For the text-containing cell, return its midpoint in (X, Y) coordinate format. 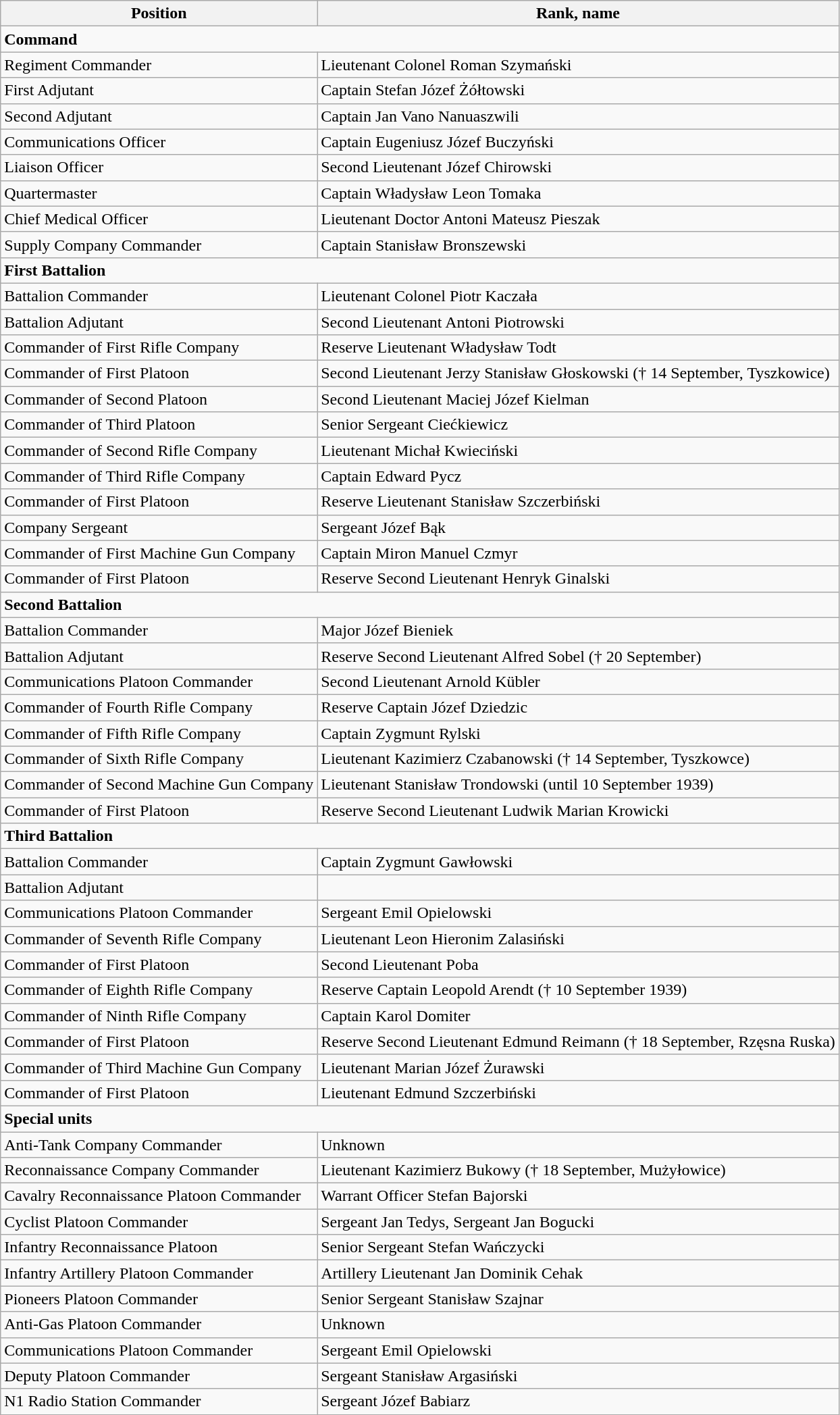
Reconnaissance Company Commander (159, 1170)
Sergeant Jan Tedys, Sergeant Jan Bogucki (578, 1222)
Lieutenant Kazimierz Bukowy († 18 September, Mużyłowice) (578, 1170)
Commander of Second Rifle Company (159, 451)
Reserve Second Lieutenant Edmund Reimann († 18 September, Rzęsna Ruska) (578, 1041)
Captain Karol Domiter (578, 1016)
Lieutenant Doctor Antoni Mateusz Pieszak (578, 219)
Major Józef Bieniek (578, 630)
Supply Company Commander (159, 245)
Senior Sergeant Ciećkiewicz (578, 425)
Captain Edward Pycz (578, 476)
First Adjutant (159, 91)
Lieutenant Marian Józef Żurawski (578, 1067)
Commander of Third Rifle Company (159, 476)
Second Adjutant (159, 116)
Command (420, 39)
Reserve Second Lieutenant Henryk Ginalski (578, 579)
Commander of First Rifle Company (159, 348)
Commander of Second Platoon (159, 399)
Lieutenant Edmund Szczerbiński (578, 1093)
Senior Sergeant Stanisław Szajnar (578, 1299)
Special units (420, 1118)
Captain Stanisław Bronszewski (578, 245)
Anti-Tank Company Commander (159, 1145)
Sergeant Józef Babiarz (578, 1401)
Captain Eugeniusz Józef Buczyński (578, 142)
Lieutenant Colonel Roman Szymański (578, 65)
Pioneers Platoon Commander (159, 1299)
Reserve Captain Leopold Arendt († 10 September 1939) (578, 990)
Captain Zygmunt Rylski (578, 733)
Second Lieutenant Jerzy Stanisław Głoskowski († 14 September, Tyszkowice) (578, 374)
Commander of Second Machine Gun Company (159, 785)
Chief Medical Officer (159, 219)
Commander of Third Machine Gun Company (159, 1067)
Captain Miron Manuel Czmyr (578, 553)
Reserve Second Lieutenant Alfred Sobel († 20 September) (578, 656)
Captain Jan Vano Nanuaszwili (578, 116)
Commander of Sixth Rifle Company (159, 759)
Warrant Officer Stefan Bajorski (578, 1196)
Commander of Eighth Rifle Company (159, 990)
Lieutenant Michał Kwieciński (578, 451)
Second Lieutenant Józef Chirowski (578, 168)
Captain Zygmunt Gawłowski (578, 862)
Commander of Seventh Rifle Company (159, 939)
Second Lieutenant Poba (578, 964)
Second Lieutenant Arnold Kübler (578, 681)
Senior Sergeant Stefan Wańczycki (578, 1247)
N1 Radio Station Commander (159, 1401)
Second Battalion (420, 604)
Captain Władysław Leon Tomaka (578, 193)
Cavalry Reconnaissance Platoon Commander (159, 1196)
Infantry Reconnaissance Platoon (159, 1247)
Company Sergeant (159, 528)
Captain Stefan Józef Żółtowski (578, 91)
Position (159, 14)
Cyclist Platoon Commander (159, 1222)
Third Battalion (420, 836)
Sergeant Józef Bąk (578, 528)
Rank, name (578, 14)
Regiment Commander (159, 65)
Commander of Third Platoon (159, 425)
Quartermaster (159, 193)
Lieutenant Stanisław Trondowski (until 10 September 1939) (578, 785)
Commander of Fourth Rifle Company (159, 707)
Second Lieutenant Antoni Piotrowski (578, 322)
Second Lieutenant Maciej Józef Kielman (578, 399)
Commander of Fifth Rifle Company (159, 733)
Lieutenant Leon Hieronim Zalasiński (578, 939)
Lieutenant Colonel Piotr Kaczała (578, 296)
Artillery Lieutenant Jan Dominik Cehak (578, 1273)
Sergeant Stanisław Argasiński (578, 1376)
Commander of First Machine Gun Company (159, 553)
Commander of Ninth Rifle Company (159, 1016)
Reserve Lieutenant Stanisław Szczerbiński (578, 502)
Reserve Second Lieutenant Ludwik Marian Krowicki (578, 811)
Reserve Captain Józef Dziedzic (578, 707)
Anti-Gas Platoon Commander (159, 1324)
Infantry Artillery Platoon Commander (159, 1273)
Liaison Officer (159, 168)
First Battalion (420, 270)
Lieutenant Kazimierz Czabanowski († 14 September, Tyszkowce) (578, 759)
Communications Officer (159, 142)
Deputy Platoon Commander (159, 1376)
Reserve Lieutenant Władysław Todt (578, 348)
